Find where the given text appears and provide that cell's center as (X, Y) coordinate. 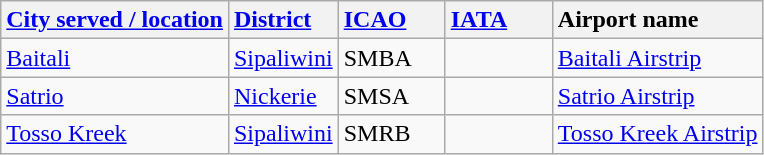
IATA (498, 20)
Nickerie (283, 96)
Satrio (115, 96)
SMSA (392, 96)
Tosso Kreek Airstrip (658, 134)
Satrio Airstrip (658, 96)
SMBA (392, 58)
Baitali (115, 58)
Airport name (658, 20)
City served / location (115, 20)
ICAO (392, 20)
Baitali Airstrip (658, 58)
Tosso Kreek (115, 134)
District (283, 20)
SMRB (392, 134)
